Scan for the cell matching the given text and deliver its [X, Y] coordinate at center. 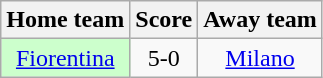
Home team [66, 20]
Milano [260, 58]
Fiorentina [66, 58]
Score [164, 20]
5-0 [164, 58]
Away team [260, 20]
